Extract the [x, y] coordinate from the center of the cell holding the provided text.  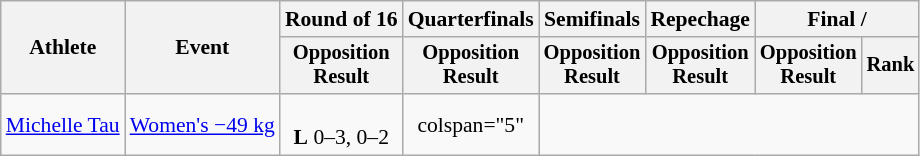
Repechage [700, 19]
Event [202, 48]
Quarterfinals [471, 19]
Michelle Tau [63, 124]
Final / [837, 19]
L 0–3, 0–2 [342, 124]
colspan="5" [471, 124]
Women's −49 kg [202, 124]
Athlete [63, 48]
Semifinals [592, 19]
Rank [891, 66]
Round of 16 [342, 19]
